Provide the (x, y) coordinate of the cell's center where the given text is located.  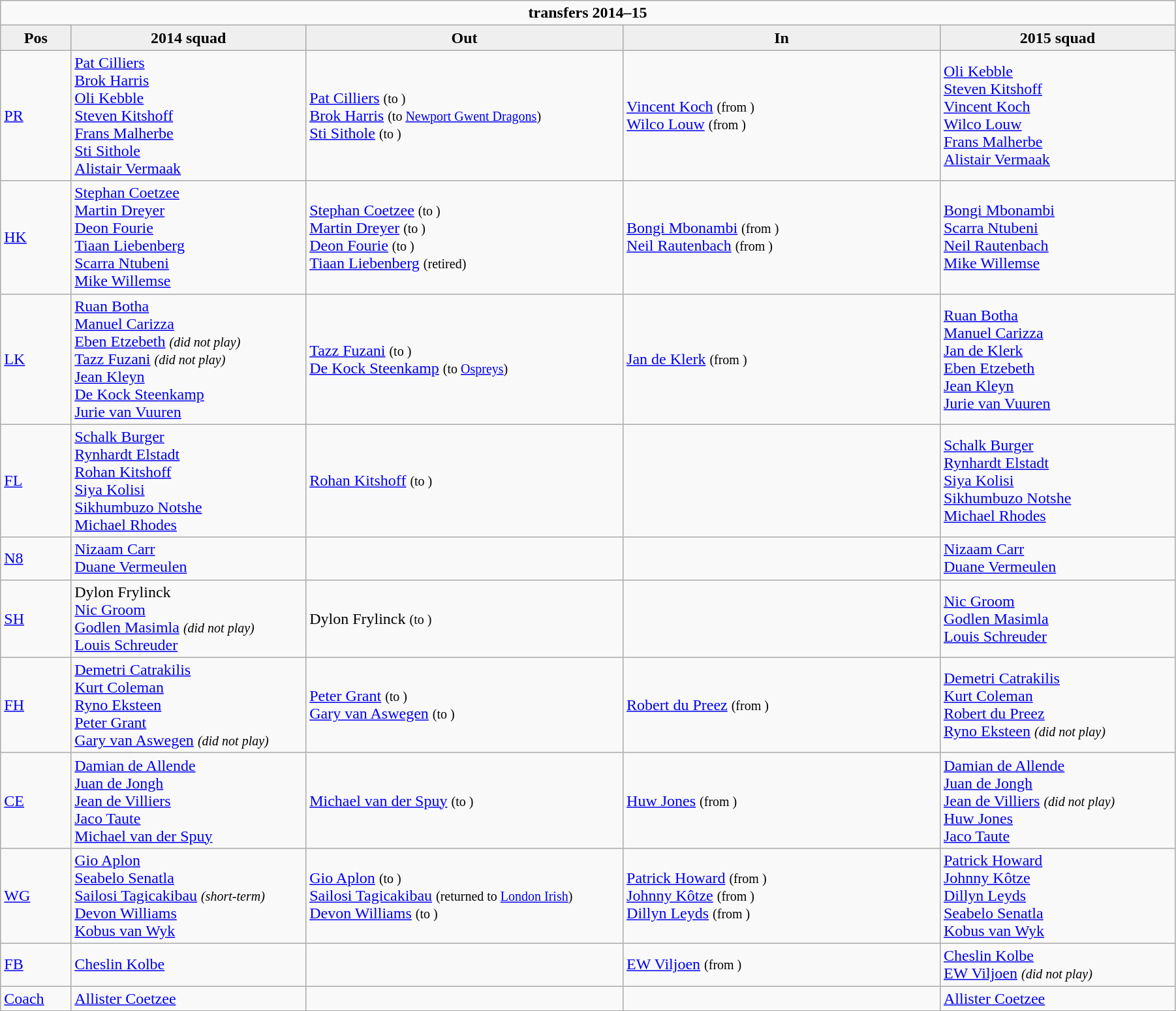
Huw Jones (from ) (782, 800)
Out (465, 38)
Schalk BurgerRynhardt ElstadtSiya KolisiSikhumbuzo NotsheMichael Rhodes (1057, 480)
In (782, 38)
Schalk BurgerRynhardt ElstadtRohan KitshoffSiya KolisiSikhumbuzo NotsheMichael Rhodes (189, 480)
Bongi MbonambiScarra NtubeniNeil RautenbachMike Willemse (1057, 238)
Stephan Coetzee (to ) Martin Dreyer (to ) Deon Fourie (to ) Tiaan Liebenberg (retired) (465, 238)
SH (36, 619)
Gio AplonSeabelo SenatlaSailosi Tagicakibau (short-term)Devon WilliamsKobus van Wyk (189, 895)
Nic GroomGodlen MasimlaLouis Schreuder (1057, 619)
Oli KebbleSteven KitshoffVincent KochWilco LouwFrans MalherbeAlistair Vermaak (1057, 116)
Dylon FrylinckNic GroomGodlen Masimla (did not play)Louis Schreuder (189, 619)
Patrick Howard (from ) Johnny Kôtze (from ) Dillyn Leyds (from ) (782, 895)
Demetri CatrakilisKurt ColemanRyno EksteenPeter GrantGary van Aswegen (did not play) (189, 705)
Vincent Koch (from ) Wilco Louw (from ) (782, 116)
Damian de AllendeJuan de JonghJean de Villiers (did not play)Huw JonesJaco Taute (1057, 800)
Dylon Frylinck (to ) (465, 619)
Gio Aplon (to ) Sailosi Tagicakibau (returned to London Irish) Devon Williams (to ) (465, 895)
PR (36, 116)
Pat CilliersBrok HarrisOli KebbleSteven KitshoffFrans MalherbeSti SitholeAlistair Vermaak (189, 116)
Ruan BothaManuel CarizzaEben Etzebeth (did not play)Tazz Fuzani (did not play)Jean KleynDe Kock SteenkampJurie van Vuuren (189, 359)
EW Viljoen (from ) (782, 965)
FH (36, 705)
Demetri CatrakilisKurt ColemanRobert du PreezRyno Eksteen (did not play) (1057, 705)
transfers 2014–15 (588, 13)
Pos (36, 38)
Stephan CoetzeeMartin DreyerDeon FourieTiaan LiebenbergScarra NtubeniMike Willemse (189, 238)
LK (36, 359)
Damian de AllendeJuan de JonghJean de VilliersJaco TauteMichael van der Spuy (189, 800)
Cheslin Kolbe (189, 965)
WG (36, 895)
Patrick HowardJohnny KôtzeDillyn LeydsSeabelo SenatlaKobus van Wyk (1057, 895)
N8 (36, 559)
Michael van der Spuy (to ) (465, 800)
Jan de Klerk (from ) (782, 359)
Cheslin KolbeEW Viljoen (did not play) (1057, 965)
Tazz Fuzani (to ) De Kock Steenkamp (to Ospreys) (465, 359)
HK (36, 238)
Ruan BothaManuel CarizzaJan de KlerkEben EtzebethJean KleynJurie van Vuuren (1057, 359)
Coach (36, 998)
Robert du Preez (from ) (782, 705)
FL (36, 480)
Rohan Kitshoff (to ) (465, 480)
2014 squad (189, 38)
2015 squad (1057, 38)
FB (36, 965)
Bongi Mbonambi (from ) Neil Rautenbach (from ) (782, 238)
Peter Grant (to ) Gary van Aswegen (to ) (465, 705)
Pat Cilliers (to ) Brok Harris (to Newport Gwent Dragons) Sti Sithole (to ) (465, 116)
CE (36, 800)
